Detect which cell encompasses the target text, then output its (X, Y) center coordinate. 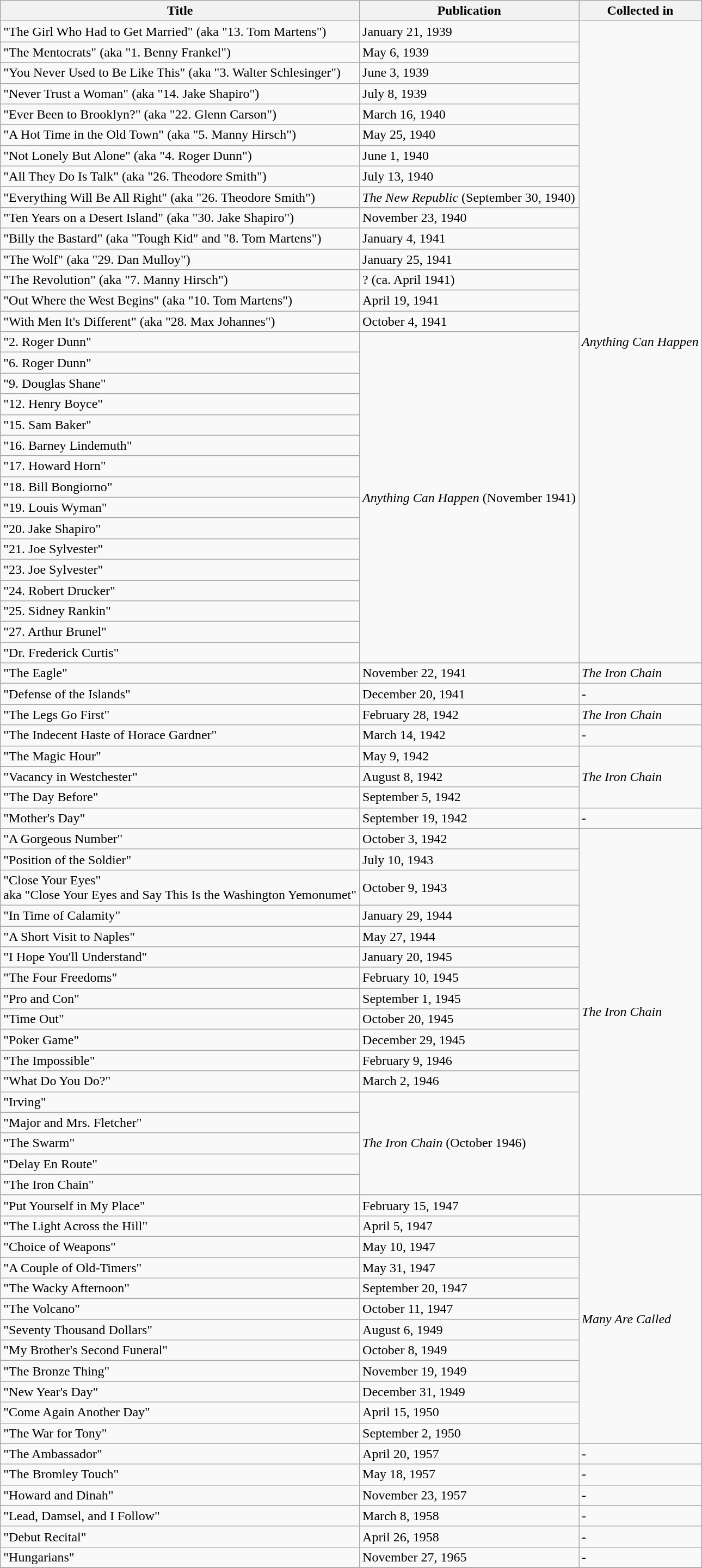
September 20, 1947 (469, 1288)
October 8, 1949 (469, 1350)
November 22, 1941 (469, 673)
February 9, 1946 (469, 1061)
"In Time of Calamity" (180, 915)
March 14, 1942 (469, 735)
October 20, 1945 (469, 1019)
March 2, 1946 (469, 1081)
"Dr. Frederick Curtis" (180, 653)
"A Gorgeous Number" (180, 839)
February 10, 1945 (469, 978)
"The Bromley Touch" (180, 1474)
November 23, 1940 (469, 218)
September 19, 1942 (469, 818)
May 18, 1957 (469, 1474)
"The Revolution" (aka "7. Manny Hirsch") (180, 280)
"Delay En Route" (180, 1164)
"Pro and Con" (180, 999)
"20. Jake Shapiro" (180, 528)
January 21, 1939 (469, 32)
"27. Arthur Brunel" (180, 632)
September 2, 1950 (469, 1433)
July 13, 1940 (469, 176)
"23. Joe Sylvester" (180, 569)
"2. Roger Dunn" (180, 342)
"The Legs Go First" (180, 715)
September 5, 1942 (469, 797)
"All They Do Is Talk" (aka "26. Theodore Smith") (180, 176)
May 27, 1944 (469, 936)
"Time Out" (180, 1019)
"Mother's Day" (180, 818)
"The Ambassador" (180, 1454)
August 8, 1942 (469, 777)
May 31, 1947 (469, 1268)
April 20, 1957 (469, 1454)
"The Impossible" (180, 1061)
The Iron Chain (October 1946) (469, 1143)
"The Wacky Afternoon" (180, 1288)
March 16, 1940 (469, 114)
July 10, 1943 (469, 859)
Collected in (641, 11)
"The Swarm" (180, 1143)
November 27, 1965 (469, 1557)
"Hungarians" (180, 1557)
June 3, 1939 (469, 73)
November 23, 1957 (469, 1495)
May 9, 1942 (469, 756)
"The Wolf" (aka "29. Dan Mulloy") (180, 259)
"Position of the Soldier" (180, 859)
"18. Bill Bongiorno" (180, 487)
October 4, 1941 (469, 321)
"Never Trust a Woman" (aka "14. Jake Shapiro") (180, 94)
December 31, 1949 (469, 1392)
April 19, 1941 (469, 301)
"Defense of the Islands" (180, 694)
May 6, 1939 (469, 52)
"Put Yourself in My Place" (180, 1205)
March 8, 1958 (469, 1516)
October 3, 1942 (469, 839)
"The Bronze Thing" (180, 1371)
"Ten Years on a Desert Island" (aka "30. Jake Shapiro") (180, 218)
"The Indecent Haste of Horace Gardner" (180, 735)
"Billy the Bastard" (aka "Tough Kid" and "8. Tom Martens") (180, 238)
"Ever Been to Brooklyn?" (aka "22. Glenn Carson") (180, 114)
"New Year's Day" (180, 1392)
Anything Can Happen (November 1941) (469, 497)
April 26, 1958 (469, 1536)
February 28, 1942 (469, 715)
"Close Your Eyes"aka "Close Your Eyes and Say This Is the Washington Yemonumet" (180, 888)
"Out Where the West Begins" (aka "10. Tom Martens") (180, 301)
December 20, 1941 (469, 694)
Title (180, 11)
January 20, 1945 (469, 957)
"16. Barney Lindemuth" (180, 445)
"The Girl Who Had to Get Married" (aka "13. Tom Martens") (180, 32)
"Come Again Another Day" (180, 1412)
"21. Joe Sylvester" (180, 549)
May 25, 1940 (469, 135)
"12. Henry Boyce" (180, 404)
"Irving" (180, 1102)
February 15, 1947 (469, 1205)
"The War for Tony" (180, 1433)
Many Are Called (641, 1319)
"The Day Before" (180, 797)
"9. Douglas Shane" (180, 383)
"Seventy Thousand Dollars" (180, 1330)
"Vacancy in Westchester" (180, 777)
July 8, 1939 (469, 94)
June 1, 1940 (469, 156)
"A Hot Time in the Old Town" (aka "5. Manny Hirsch") (180, 135)
"6. Roger Dunn" (180, 363)
"A Couple of Old-Timers" (180, 1268)
May 10, 1947 (469, 1247)
"My Brother's Second Funeral" (180, 1350)
"25. Sidney Rankin" (180, 611)
"The Light Across the Hill" (180, 1226)
"Debut Recital" (180, 1536)
November 19, 1949 (469, 1371)
October 9, 1943 (469, 888)
"You Never Used to Be Like This" (aka "3. Walter Schlesinger") (180, 73)
January 4, 1941 (469, 238)
"Everything Will Be All Right" (aka "26. Theodore Smith") (180, 197)
"The Volcano" (180, 1309)
"17. Howard Horn" (180, 466)
Publication (469, 11)
"15. Sam Baker" (180, 425)
January 29, 1944 (469, 915)
September 1, 1945 (469, 999)
"The Mentocrats" (aka "1. Benny Frankel") (180, 52)
"The Iron Chain" (180, 1185)
"24. Robert Drucker" (180, 590)
October 11, 1947 (469, 1309)
April 15, 1950 (469, 1412)
"Lead, Damsel, and I Follow" (180, 1516)
"The Four Freedoms" (180, 978)
"The Magic Hour" (180, 756)
"With Men It's Different" (aka "28. Max Johannes") (180, 321)
"What Do You Do?" (180, 1081)
August 6, 1949 (469, 1330)
December 29, 1945 (469, 1040)
"Not Lonely But Alone" (aka "4. Roger Dunn") (180, 156)
"A Short Visit to Naples" (180, 936)
"Major and Mrs. Fletcher" (180, 1123)
? (ca. April 1941) (469, 280)
April 5, 1947 (469, 1226)
"Howard and Dinah" (180, 1495)
"I Hope You'll Understand" (180, 957)
"Poker Game" (180, 1040)
"The Eagle" (180, 673)
The New Republic (September 30, 1940) (469, 197)
"19. Louis Wyman" (180, 507)
"Choice of Weapons" (180, 1247)
Anything Can Happen (641, 342)
January 25, 1941 (469, 259)
